Pinpoint the cell where the given text exists, returning its [x, y] midpoint coordinate. 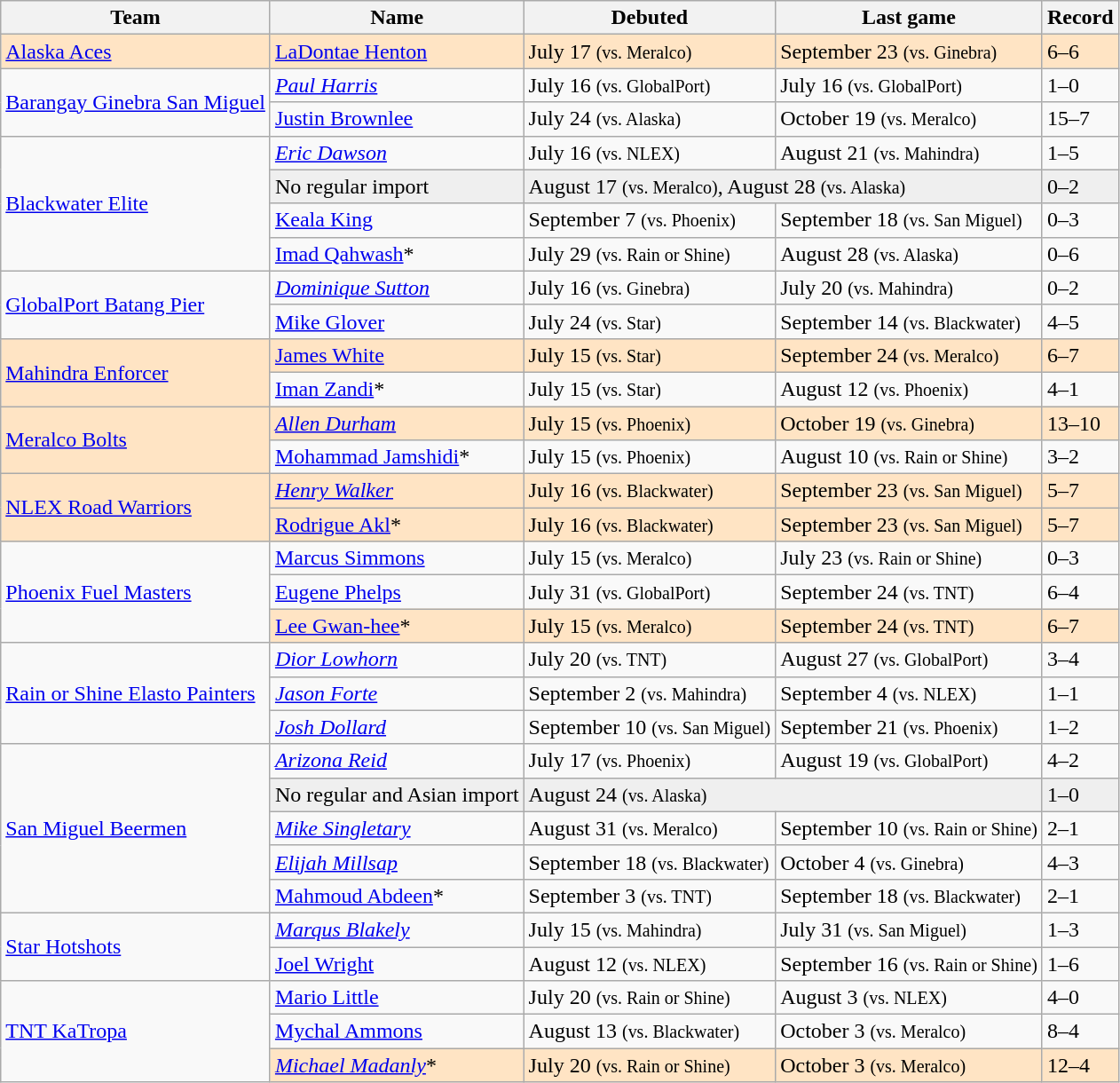
James White [397, 355]
Debuted [650, 18]
Paul Harris [397, 85]
TNT KaTropa [136, 1032]
1–3 [1080, 929]
1–6 [1080, 963]
August 12 (vs. NLEX) [650, 963]
August 21 (vs. Mahindra) [909, 153]
September 10 (vs. Rain or Shine) [909, 828]
July 20 (vs. Mahindra) [909, 288]
September 16 (vs. Rain or Shine) [909, 963]
Alaska Aces [136, 51]
October 19 (vs. Meralco) [909, 119]
August 27 (vs. GlobalPort) [909, 660]
1–1 [1080, 693]
Record [1080, 18]
September 14 (vs. Blackwater) [909, 321]
September 18 (vs. San Miguel) [909, 220]
4–1 [1080, 389]
Name [397, 18]
Marcus Simmons [397, 558]
4–5 [1080, 321]
September 3 (vs. TNT) [650, 896]
September 7 (vs. Phoenix) [650, 220]
July 23 (vs. Rain or Shine) [909, 558]
Rodrigue Akl* [397, 525]
6–4 [1080, 592]
October 19 (vs. Ginebra) [909, 423]
NLEX Road Warriors [136, 508]
Jason Forte [397, 693]
August 24 (vs. Alaska) [783, 794]
Mohammad Jamshidi* [397, 457]
Marqus Blakely [397, 929]
Mahindra Enforcer [136, 372]
1–2 [1080, 727]
August 31 (vs. Meralco) [650, 828]
July 16 (vs. Ginebra) [650, 288]
12–4 [1080, 1065]
July 24 (vs. Star) [650, 321]
Michael Madanly* [397, 1065]
July 15 (vs. Mahindra) [650, 929]
Eric Dawson [397, 153]
Dior Lowhorn [397, 660]
September 2 (vs. Mahindra) [650, 693]
6–6 [1080, 51]
Mychal Ammons [397, 1032]
Last game [909, 18]
September 21 (vs. Phoenix) [909, 727]
Mike Singletary [397, 828]
Star Hotshots [136, 946]
Dominique Sutton [397, 288]
July 31 (vs. San Miguel) [909, 929]
July 31 (vs. GlobalPort) [650, 592]
Team [136, 18]
Eugene Phelps [397, 592]
July 20 (vs. TNT) [650, 660]
August 12 (vs. Phoenix) [909, 389]
Elijah Millsap [397, 862]
GlobalPort Batang Pier [136, 304]
September 10 (vs. San Miguel) [650, 727]
No regular and Asian import [397, 794]
August 10 (vs. Rain or Shine) [909, 457]
Keala King [397, 220]
13–10 [1080, 423]
4–2 [1080, 761]
September 4 (vs. NLEX) [909, 693]
July 29 (vs. Rain or Shine) [650, 254]
Mike Glover [397, 321]
August 17 (vs. Meralco), August 28 (vs. Alaska) [783, 186]
Josh Dollard [397, 727]
July 17 (vs. Meralco) [650, 51]
Blackwater Elite [136, 203]
July 16 (vs. NLEX) [650, 153]
August 19 (vs. GlobalPort) [909, 761]
0–6 [1080, 254]
September 24 (vs. Meralco) [909, 355]
Arizona Reid [397, 761]
Rain or Shine Elasto Painters [136, 693]
Allen Durham [397, 423]
4–3 [1080, 862]
Imad Qahwash* [397, 254]
August 3 (vs. NLEX) [909, 998]
8–4 [1080, 1032]
15–7 [1080, 119]
Phoenix Fuel Masters [136, 592]
Henry Walker [397, 491]
July 24 (vs. Alaska) [650, 119]
3–2 [1080, 457]
Joel Wright [397, 963]
San Miguel Beermen [136, 828]
Mario Little [397, 998]
Meralco Bolts [136, 440]
LaDontae Henton [397, 51]
Iman Zandi* [397, 389]
October 4 (vs. Ginebra) [909, 862]
No regular import [397, 186]
Mahmoud Abdeen* [397, 896]
3–4 [1080, 660]
Barangay Ginebra San Miguel [136, 102]
August 13 (vs. Blackwater) [650, 1032]
Lee Gwan-hee* [397, 626]
1–5 [1080, 153]
September 23 (vs. Ginebra) [909, 51]
August 28 (vs. Alaska) [909, 254]
4–0 [1080, 998]
July 17 (vs. Phoenix) [650, 761]
Justin Brownlee [397, 119]
